Locate the cell with the specified text and output its (X, Y) center coordinate. 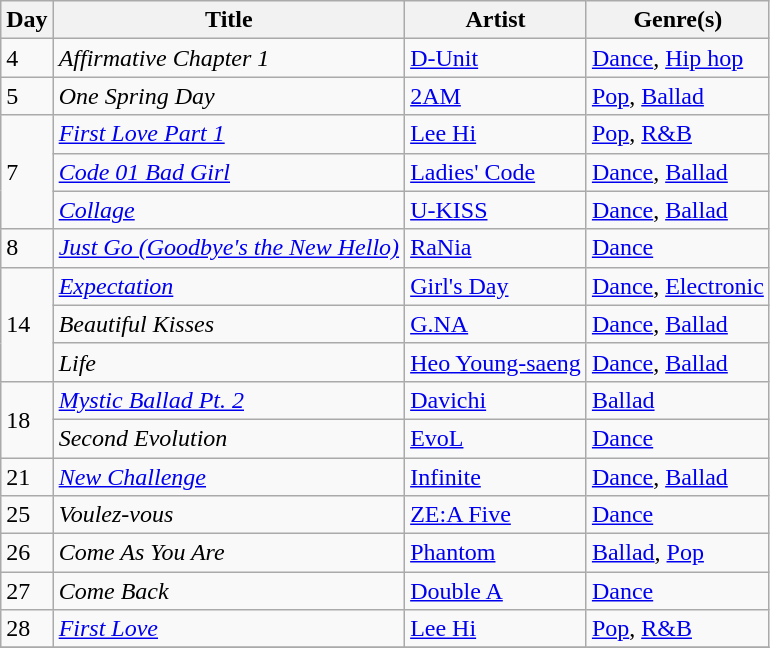
Dance, Hip hop (678, 58)
Mystic Ballad Pt. 2 (228, 400)
Infinite (496, 477)
Come Back (228, 591)
Ladies' Code (496, 172)
D-Unit (496, 58)
Title (228, 20)
Davichi (496, 400)
Beautiful Kisses (228, 324)
U-KISS (496, 210)
Expectation (228, 286)
5 (27, 96)
25 (27, 515)
Day (27, 20)
RaNia (496, 248)
Ballad, Pop (678, 553)
Affirmative Chapter 1 (228, 58)
Double A (496, 591)
Artist (496, 20)
8 (27, 248)
New Challenge (228, 477)
Code 01 Bad Girl (228, 172)
Girl's Day (496, 286)
Pop, Ballad (678, 96)
21 (27, 477)
27 (27, 591)
14 (27, 324)
Second Evolution (228, 438)
26 (27, 553)
Life (228, 362)
Dance, Electronic (678, 286)
2AM (496, 96)
One Spring Day (228, 96)
28 (27, 629)
7 (27, 172)
G.NA (496, 324)
4 (27, 58)
ZE:A Five (496, 515)
Ballad (678, 400)
Come As You Are (228, 553)
First Love Part 1 (228, 134)
Just Go (Goodbye's the New Hello) (228, 248)
18 (27, 419)
EvoL (496, 438)
Phantom (496, 553)
Heo Young-saeng (496, 362)
Genre(s) (678, 20)
First Love (228, 629)
Voulez-vous (228, 515)
Collage (228, 210)
